Find where the given text appears and provide that cell's center as (X, Y) coordinate. 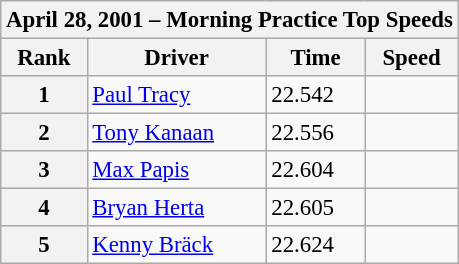
Max Papis (176, 170)
3 (44, 170)
Bryan Herta (176, 208)
5 (44, 245)
22.542 (316, 95)
Driver (176, 58)
22.605 (316, 208)
4 (44, 208)
Tony Kanaan (176, 133)
22.624 (316, 245)
1 (44, 95)
Speed (412, 58)
Paul Tracy (176, 95)
Time (316, 58)
April 28, 2001 – Morning Practice Top Speeds (230, 20)
Rank (44, 58)
Kenny Bräck (176, 245)
22.556 (316, 133)
22.604 (316, 170)
2 (44, 133)
